Extract the [x, y] coordinate from the center of the cell holding the provided text.  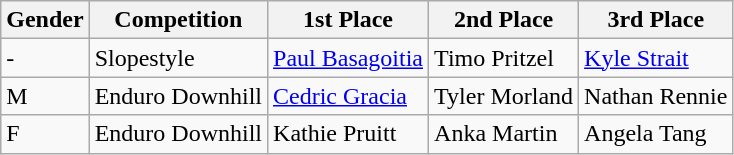
F [45, 134]
Paul Basagoitia [348, 58]
Angela Tang [656, 134]
Kyle Strait [656, 58]
Gender [45, 20]
- [45, 58]
Anka Martin [504, 134]
Competition [178, 20]
2nd Place [504, 20]
Cedric Gracia [348, 96]
1st Place [348, 20]
3rd Place [656, 20]
Nathan Rennie [656, 96]
Slopestyle [178, 58]
Timo Pritzel [504, 58]
M [45, 96]
Kathie Pruitt [348, 134]
Tyler Morland [504, 96]
